Scan for the cell matching the given text and deliver its [X, Y] coordinate at center. 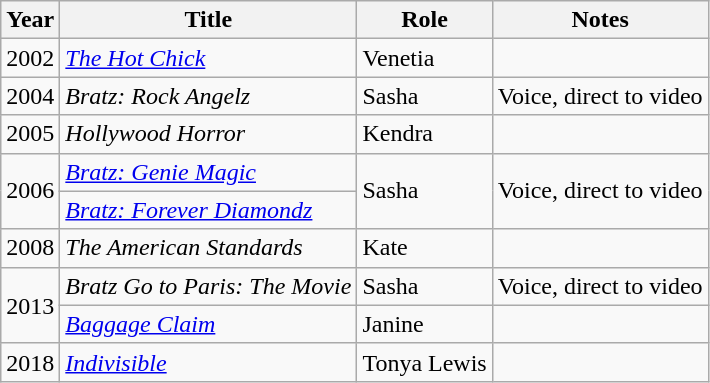
2018 [30, 362]
Bratz Go to Paris: The Movie [208, 286]
Indivisible [208, 362]
2006 [30, 191]
Bratz: Forever Diamondz [208, 210]
2005 [30, 134]
The American Standards [208, 248]
Baggage Claim [208, 324]
Tonya Lewis [424, 362]
2008 [30, 248]
Bratz: Rock Angelz [208, 96]
Janine [424, 324]
2013 [30, 305]
Bratz: Genie Magic [208, 172]
Role [424, 20]
2004 [30, 96]
Notes [600, 20]
Hollywood Horror [208, 134]
Year [30, 20]
Kendra [424, 134]
Kate [424, 248]
Title [208, 20]
The Hot Chick [208, 58]
2002 [30, 58]
Venetia [424, 58]
